Capture the cell that displays the provided text and extract its (X, Y) central coordinate. 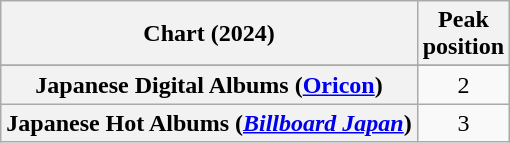
2 (463, 85)
Japanese Digital Albums (Oricon) (209, 85)
Chart (2024) (209, 34)
Peakposition (463, 34)
Japanese Hot Albums (Billboard Japan) (209, 123)
3 (463, 123)
